Search for the cell housing the specified text and yield its [x, y] center coordinate. 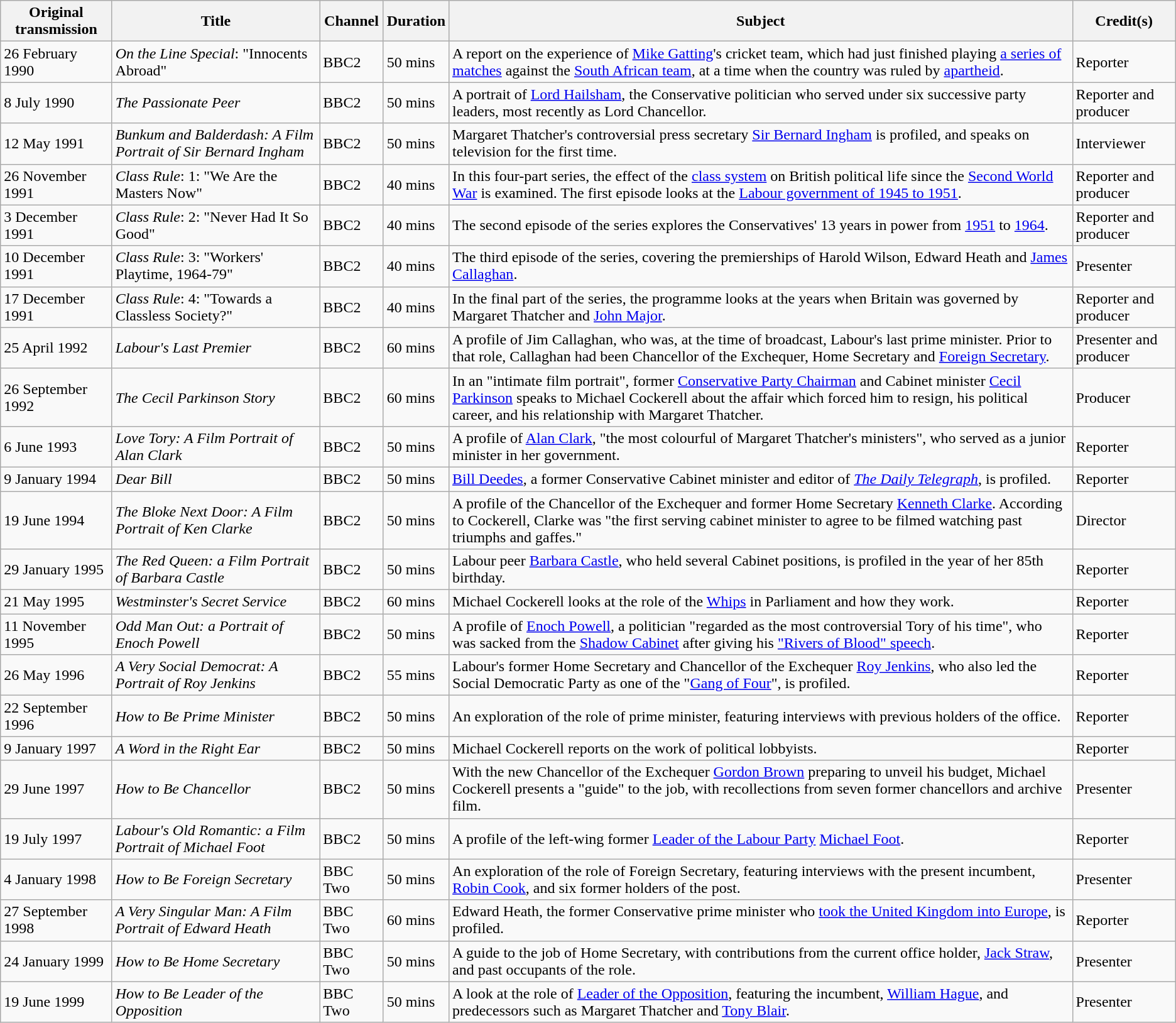
22 September 1996 [57, 716]
On the Line Special: "Innocents Abroad" [216, 62]
An exploration of the role of Foreign Secretary, featuring interviews with the present incumbent, Robin Cook, and six former holders of the post. [761, 880]
8 July 1990 [57, 103]
A guide to the job of Home Secretary, with contributions from the current office holder, Jack Straw, and past occupants of the role. [761, 961]
11 November 1995 [57, 635]
26 May 1996 [57, 675]
How to Be Chancellor [216, 789]
12 May 1991 [57, 143]
26 November 1991 [57, 185]
The Cecil Parkinson Story [216, 397]
Love Tory: A Film Portrait of Alan Clark [216, 446]
A Very Social Democrat: A Portrait of Roy Jenkins [216, 675]
Producer [1124, 397]
How to Be Leader of the Opposition [216, 1002]
19 June 1994 [57, 520]
Labour peer Barbara Castle, who held several Cabinet positions, is profiled in the year of her 85th birthday. [761, 569]
9 January 1994 [57, 479]
Class Rule: 3: "Workers' Playtime, 1964-79" [216, 266]
An exploration of the role of prime minister, featuring interviews with previous holders of the office. [761, 716]
17 December 1991 [57, 307]
55 mins [416, 675]
The Bloke Next Door: A Film Portrait of Ken Clarke [216, 520]
Original transmission [57, 21]
21 May 1995 [57, 602]
19 July 1997 [57, 838]
Presenter and producer [1124, 348]
Westminster's Secret Service [216, 602]
A profile of the left-wing former Leader of the Labour Party Michael Foot. [761, 838]
Bunkum and Balderdash: A Film Portrait of Sir Bernard Ingham [216, 143]
Class Rule: 1: "We Are the Masters Now" [216, 185]
Margaret Thatcher's controversial press secretary Sir Bernard Ingham is profiled, and speaks on television for the first time. [761, 143]
A portrait of Lord Hailsham, the Conservative politician who served under six successive party leaders, most recently as Lord Chancellor. [761, 103]
29 January 1995 [57, 569]
3 December 1991 [57, 225]
Channel [352, 21]
19 June 1999 [57, 1002]
The Passionate Peer [216, 103]
Credit(s) [1124, 21]
Class Rule: 2: "Never Had It So Good" [216, 225]
Class Rule: 4: "Towards a Classless Society?" [216, 307]
26 September 1992 [57, 397]
Subject [761, 21]
A look at the role of Leader of the Opposition, featuring the incumbent, William Hague, and predecessors such as Margaret Thatcher and Tony Blair. [761, 1002]
Michael Cockerell reports on the work of political lobbyists. [761, 748]
10 December 1991 [57, 266]
6 June 1993 [57, 446]
The third episode of the series, covering the premierships of Harold Wilson, Edward Heath and James Callaghan. [761, 266]
Bill Deedes, a former Conservative Cabinet minister and editor of The Daily Telegraph, is profiled. [761, 479]
A Word in the Right Ear [216, 748]
A profile of Alan Clark, "the most colourful of Margaret Thatcher's ministers", who served as a junior minister in her government. [761, 446]
25 April 1992 [57, 348]
The Red Queen: a Film Portrait of Barbara Castle [216, 569]
Interviewer [1124, 143]
Title [216, 21]
24 January 1999 [57, 961]
26 February 1990 [57, 62]
Director [1124, 520]
In the final part of the series, the programme looks at the years when Britain was governed by Margaret Thatcher and John Major. [761, 307]
The second episode of the series explores the Conservatives' 13 years in power from 1951 to 1964. [761, 225]
Dear Bill [216, 479]
How to Be Prime Minister [216, 716]
Edward Heath, the former Conservative prime minister who took the United Kingdom into Europe, is profiled. [761, 920]
A Very Singular Man: A Film Portrait of Edward Heath [216, 920]
Labour's Last Premier [216, 348]
4 January 1998 [57, 880]
29 June 1997 [57, 789]
9 January 1997 [57, 748]
How to Be Home Secretary [216, 961]
27 September 1998 [57, 920]
Michael Cockerell looks at the role of the Whips in Parliament and how they work. [761, 602]
Labour's Old Romantic: a Film Portrait of Michael Foot [216, 838]
Odd Man Out: a Portrait of Enoch Powell [216, 635]
Duration [416, 21]
How to Be Foreign Secretary [216, 880]
